Detect which cell encompasses the target text, then output its (x, y) center coordinate. 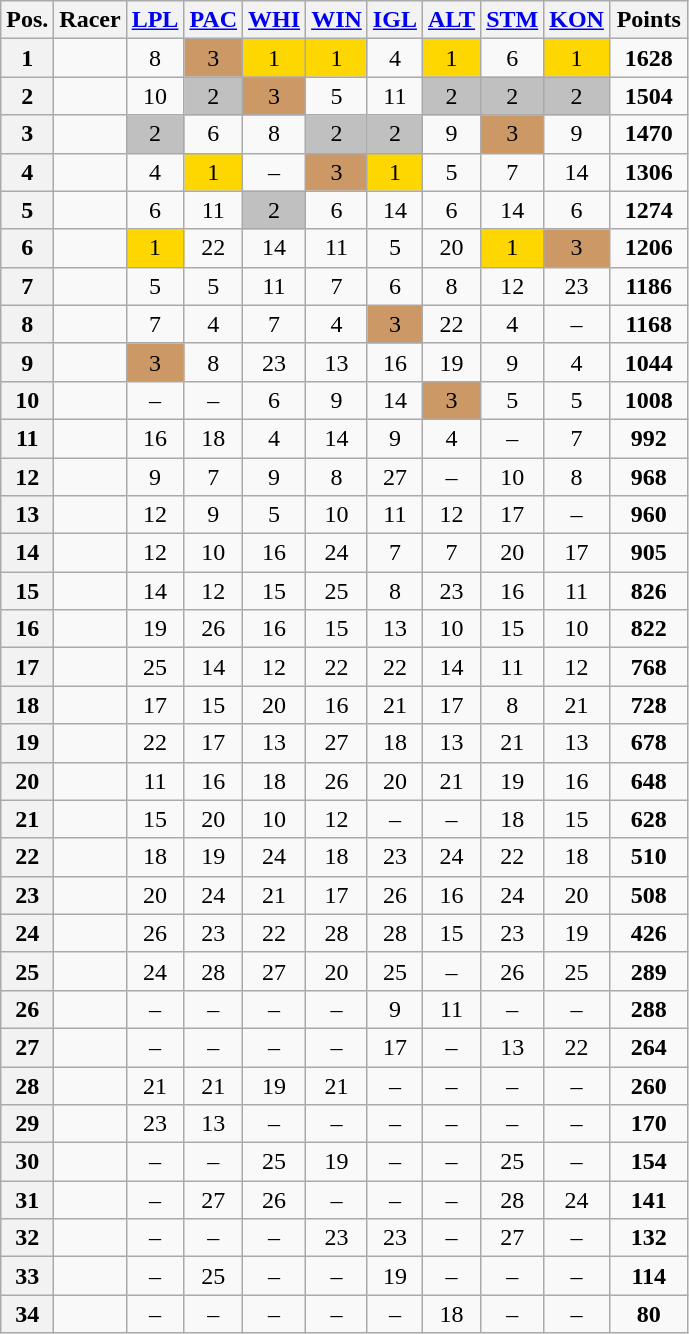
678 (648, 743)
33 (28, 1276)
905 (648, 553)
WHI (274, 20)
80 (648, 1314)
826 (648, 591)
132 (648, 1238)
289 (648, 971)
508 (648, 895)
170 (648, 1124)
WIN (337, 20)
1168 (648, 324)
822 (648, 629)
STM (512, 20)
30 (28, 1162)
34 (28, 1314)
114 (648, 1276)
426 (648, 933)
Racer (90, 20)
141 (648, 1200)
628 (648, 819)
Pos. (28, 20)
32 (28, 1238)
LPL (155, 20)
1306 (648, 172)
1470 (648, 134)
31 (28, 1200)
1274 (648, 210)
ALT (451, 20)
648 (648, 781)
1504 (648, 96)
260 (648, 1085)
768 (648, 667)
Points (648, 20)
288 (648, 1009)
1008 (648, 400)
264 (648, 1047)
154 (648, 1162)
968 (648, 477)
PAC (214, 20)
29 (28, 1124)
1628 (648, 58)
1186 (648, 286)
KON (577, 20)
1206 (648, 248)
992 (648, 438)
728 (648, 705)
960 (648, 515)
510 (648, 857)
1044 (648, 362)
IGL (394, 20)
